Identify which cell holds the provided text, then report its [x, y] central coordinate. 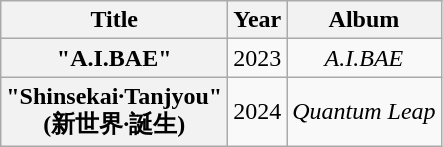
2024 [258, 112]
Title [114, 20]
Year [258, 20]
A.I.BAE [364, 58]
"Shinsekai·Tanjyou"(新世界·誕生) [114, 112]
Quantum Leap [364, 112]
2023 [258, 58]
"A.I.BAE" [114, 58]
Album [364, 20]
